Locate the cell with the specified text and output its (X, Y) center coordinate. 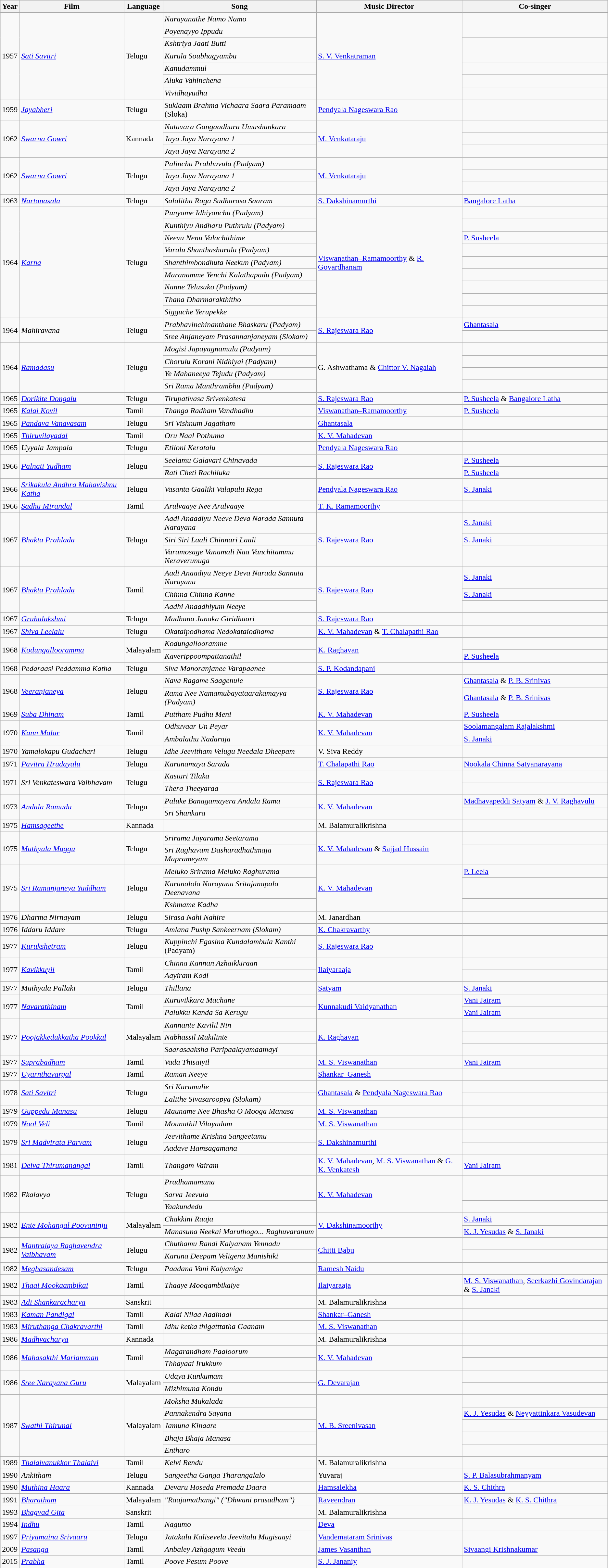
K. J. Yesudas & Neyyattinkara Vasudevan (535, 1413)
Kaverippoompattanathil (240, 656)
Oru Naal Pothuma (240, 436)
Hamsageethe (72, 826)
Tirupativasa Srivenkatesa (240, 398)
Vandemataram Srinivas (389, 1537)
Navarathinam (72, 1006)
Viswanathan–Ramamoorthy (389, 411)
Varamosage Vanamali Naa Vanchitammu Neraverunuga (240, 556)
Mizhimuna Kondu (240, 1388)
1969 (10, 714)
1993 (10, 1512)
Ye Mahaneeya Tejudu (Padyam) (240, 374)
1978 (10, 1093)
P. Susheela & Bangalore Latha (535, 398)
Palnati Yudham (72, 466)
Swathi Thirunal (72, 1425)
Srirama Jayarama Seetarama (240, 838)
2009 (10, 1549)
Okataipodhama Nedokataiodhama (240, 631)
"Raajamathangi" ("Dhwani prasadham") (240, 1500)
Punyame Idhiyanchu (Padyam) (240, 213)
Puttham Pudhu Meni (240, 714)
Shanthimbondhuta Neekun (Padyam) (240, 262)
Kasturi Tilaka (240, 776)
Bharatham (72, 1500)
Pedaraasi Peddamma Katha (72, 668)
Music Director (389, 6)
Thaai Mookaambikai (72, 1285)
Jayabheri (72, 110)
Mahiravana (72, 330)
S. V. Venkatraman (389, 56)
Aayiram Kodi (240, 975)
Nartanasala (72, 201)
Nabhassil Mukilinte (240, 1037)
Muthina Haara (72, 1487)
Andala Ramudu (72, 807)
Kunthiyu Andharu Puthrulu (Padyam) (240, 225)
Paluke Banagamayera Andala Rama (240, 801)
M. S. Viswanathan, Seerkazhi Govindarajan & S. Janaki (535, 1285)
Ankitham (72, 1475)
Salalitha Raga Sudharasa Saaram (240, 201)
Thhayaai Irukkum (240, 1364)
Pasanga (72, 1549)
Lalithe Sivasaroopya (Slokam) (240, 1099)
Adi Shankaracharya (72, 1302)
K. S. Chithra (535, 1487)
Kuppinchi Egasina Kundalambula Kanthi (Padyam) (240, 946)
Kavikkuyil (72, 969)
K. V. Mahadevan & T. Chalapathi Rao (389, 631)
Miruthanga Chakravarthi (72, 1327)
Song (240, 6)
Gruhalakshmi (72, 619)
K. Chakravarthy (389, 929)
Uyarnthavargal (72, 1074)
Thiruvilayadal (72, 436)
Bhagvad Gita (72, 1512)
Vada Thisaiyil (240, 1062)
Thaaye Moogambikaiye (240, 1285)
T. K. Ramamoorthy (389, 506)
Narayanathe Namo Namo (240, 19)
Mounathil Vilayadum (240, 1124)
Guppedu Manasu (72, 1111)
Vasanta Gaaliki Valapulu Rega (240, 489)
Iddaru Iddare (72, 929)
Chinna Kannan Azhaikkiraan (240, 963)
Paadana Vani Kalyaniga (240, 1269)
Aadi Anaadiyu Neeye Deva Narada Sannuta Narayana (240, 577)
Thalaivanukkor Thalaivi (72, 1463)
V. Siva Reddy (389, 751)
Amlana Pushp Sankeernam (Slokam) (240, 929)
Chakkini Raaja (240, 1219)
Kaman Pandigai (72, 1314)
Prabhavinchinanthane Bhaskaru (Padyam) (240, 324)
Film (72, 6)
Yamalokapu Gudachari (72, 751)
S. P. Kodandapani (389, 668)
Kunnakudi Vaidyanathan (389, 1006)
Priyamaina Srivaaru (72, 1537)
Arulvaaye Nee Arulvaaye (240, 506)
Madhvacharya (72, 1339)
Pannakendra Sayana (240, 1413)
Mantralaya Raghavendra Vaibhavam (72, 1250)
Madhana Janaka Giridhaari (240, 619)
James Vasanthan (389, 1549)
Thanga Radham Vandhadhu (240, 411)
Rama Nee Namamubayataarakamayya (Padyam) (240, 698)
Kodungallooramma (72, 650)
Mauname Nee Bhasha O Mooga Manasa (240, 1111)
Devaru Hoseda Premada Daara (240, 1487)
Maranamme Yenchi Kalathapadu (Padyam) (240, 275)
Sigguche Yerupekke (240, 312)
Suba Dhinam (72, 714)
Kalai Kovil (72, 411)
Anbaley Azhgagum Veedu (240, 1549)
Karunamaya Sarada (240, 764)
Ramesh Naidu (389, 1269)
1994 (10, 1524)
Karunalola Narayana Sritajanapala Deenavana (240, 888)
Aadi Anaadiyu Neeve Deva Narada Sannuta Narayana (240, 523)
Kannante Kavilil Nin (240, 1025)
Sri Madvirata Parvam (72, 1142)
Nool Veli (72, 1124)
S. J. Jananiy (389, 1562)
Sri Raghavam Dasharadhathmaja Maprameyam (240, 855)
Magarandham Paaloorum (240, 1351)
Sri Shankara (240, 813)
Sri Vishnum Jagatham (240, 423)
Suprabadham (72, 1062)
Year (10, 6)
Bhaja Bhaja Manasa (240, 1438)
1957 (10, 56)
Thillana (240, 988)
Viswanathan–Ramamoorthy & R. Govardhanam (389, 262)
Mogisi Japayagnamulu (Padyam) (240, 349)
Pavitra Hrudayalu (72, 764)
Idhu ketka thigatttatha Gaanam (240, 1327)
Udaya Kunkumam (240, 1376)
Kurukshetram (72, 946)
G. Ashwathama & Chittor V. Nagaiah (389, 367)
Aadhi Anaadhiyum Neeye (240, 607)
Pandava Vanavasam (72, 423)
S. P. Balasubrahmanyam (535, 1475)
Jamuna Kinaare (240, 1425)
Dorikite Dongalu (72, 398)
G. Devarajan (389, 1382)
Palinchu Prabhuvula (Padyam) (240, 163)
Etiloni Keratalu (240, 448)
Language (144, 6)
Kuruvikkara Machane (240, 1000)
Kodungallooramme (240, 644)
Srikakula Andhra Mahavishnu Katha (72, 489)
1991 (10, 1500)
Nagumo (240, 1524)
Meluko Srirama Meluko Raghurama (240, 871)
1987 (10, 1425)
1989 (10, 1463)
Siva Manoranjanee Varapaanee (240, 668)
Muthyala Muggu (72, 848)
1981 (10, 1165)
Odhuvaar Un Peyar (240, 727)
Sarva Jeevula (240, 1194)
Raman Neeye (240, 1074)
K. J. Yesudas & S. Janaki (535, 1231)
Seelamu Galavari Chinavada (240, 460)
T. Chalapathi Rao (389, 764)
Jeevithame Krishna Sangeetamu (240, 1136)
Kann Malar (72, 733)
Palukku Kanda Sa Kerugu (240, 1012)
Mahasakthi Mariamman (72, 1358)
Ramadasu (72, 367)
Neevu Nenu Valachithime (240, 238)
Ente Mohangal Poovaninju (72, 1225)
Thana Dharmarakthitho (240, 299)
M. B. Sreenivasan (389, 1425)
Sri Rama Manthrambhu (Padyam) (240, 386)
K. J. Yesudas & K. S. Chithra (535, 1500)
Chinna Chinna Kanne (240, 594)
Ambalathu Nadaraja (240, 739)
Sirasa Nahi Nahire (240, 917)
Madhavapeddi Satyam & J. V. Raghavulu (535, 801)
1959 (10, 110)
Co-singer (535, 6)
Nanne Telusuko (Padyam) (240, 287)
Manasuna Neekai Maruthogo... Raghuvaranum (240, 1231)
Sangeetha Ganga Tharangalalo (240, 1475)
Muthyala Pallaki (72, 988)
V. Dakshinamoorthy (389, 1225)
Chuthamu Randi Kalyanam Yennadu (240, 1244)
Karna (72, 262)
Indhu (72, 1524)
Aadave Hamsagamana (240, 1148)
Kurula Soubhagyambu (240, 56)
Pradhamamuna (240, 1182)
Kanudammul (240, 68)
Kalai Nilaa Aadinaal (240, 1314)
Sri Karamulie (240, 1087)
Shiva Leelalu (72, 631)
Raveendran (389, 1500)
Saarasaaksha Paripaalayamaamayi (240, 1050)
Entharo (240, 1450)
Sree Narayana Guru (72, 1382)
P. Leela (535, 871)
Sadhu Mirandal (72, 506)
Kshtriya Jaati Butti (240, 44)
Bangalore Latha (535, 201)
1997 (10, 1537)
Yuvaraj (389, 1475)
K. V. Mahadevan, M. S. Viswanathan & G. K. Venkatesh (389, 1165)
Soolamangalam Rajalakshmi (535, 727)
Sree Anjaneyam Prasannanjaneyam (Slokam) (240, 336)
Jatakalu Kalisevela Jeevitalu Mugisaayi (240, 1537)
K. V. Mahadevan & Sajjad Hussain (389, 848)
Idhe Jeevitham Velugu Needala Dheepam (240, 751)
Suklaam Brahma Vichaara Saara Paramaam (Sloka) (240, 110)
Poyenayyo Ippudu (240, 31)
Uyyala Jampala (72, 448)
1973 (10, 807)
Thera Theeyaraa (240, 788)
Deva (389, 1524)
Sivaangi Krishnakumar (535, 1549)
Chitti Babu (389, 1250)
Thangam Vairam (240, 1165)
Karuna Deepam Veligenu Manishiki (240, 1256)
2015 (10, 1562)
Moksha Mukalada (240, 1401)
Nava Ragame Saagenule (240, 681)
Chorulu Korani Nidhiyai (Padyam) (240, 361)
Aluka Vahinchena (240, 81)
Rati Cheti Rachiluka (240, 473)
Ghantasala & Pendyala Nageswara Rao (389, 1093)
Vividhayudha (240, 93)
Dharma Nirnayam (72, 917)
Ekalavya (72, 1194)
Hamsalekha (389, 1487)
Nookala Chinna Satyanarayana (535, 764)
Meghasandesam (72, 1269)
Kshmame Kadha (240, 905)
Deiva Thirumanangal (72, 1165)
Yaakundedu (240, 1207)
Satyam (389, 988)
1963 (10, 201)
Sri Ramanjaneya Yuddham (72, 888)
Sri Venkateswara Vaibhavam (72, 782)
Poove Pesum Poove (240, 1562)
Siri Siri Laali Chinnari Laali (240, 539)
Prabha (72, 1562)
Varalu Shanthashurulu (Padyam) (240, 250)
M. Janardhan (389, 917)
Natavara Gangaadhara Umashankara (240, 126)
Poojakkedukkatha Pookkal (72, 1037)
Kelvi Rendu (240, 1463)
Veeranjaneya (72, 691)
